Output the [X, Y] coordinate of the center of the cell containing the given text.  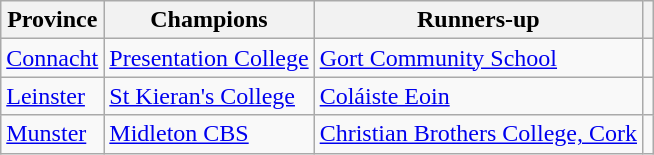
Coláiste Eoin [478, 96]
Province [52, 20]
Runners-up [478, 20]
Midleton CBS [209, 134]
Christian Brothers College, Cork [478, 134]
Connacht [52, 58]
Munster [52, 134]
Champions [209, 20]
St Kieran's College [209, 96]
Gort Community School [478, 58]
Leinster [52, 96]
Presentation College [209, 58]
